Provide the [x, y] coordinate of the cell's center where the given text is located.  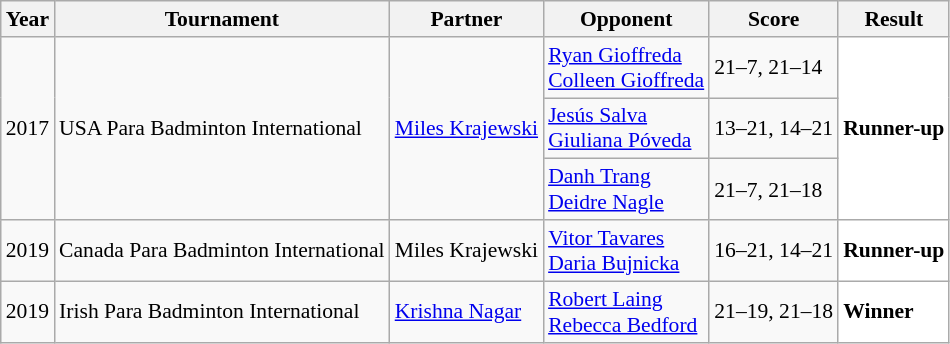
Canada Para Badminton International [222, 250]
21–7, 21–14 [774, 68]
Robert Laing Rebecca Bedford [626, 312]
Result [894, 19]
21–19, 21–18 [774, 312]
16–21, 14–21 [774, 250]
Irish Para Badminton International [222, 312]
Score [774, 19]
Opponent [626, 19]
Year [28, 19]
Krishna Nagar [466, 312]
13–21, 14–21 [774, 128]
21–7, 21–18 [774, 190]
Vitor Tavares Daria Bujnicka [626, 250]
Danh Trang Deidre Nagle [626, 190]
Ryan Gioffreda Colleen Gioffreda [626, 68]
2017 [28, 128]
Tournament [222, 19]
Jesús Salva Giuliana Póveda [626, 128]
Partner [466, 19]
USA Para Badminton International [222, 128]
Winner [894, 312]
